Detect which cell encompasses the target text, then output its [X, Y] center coordinate. 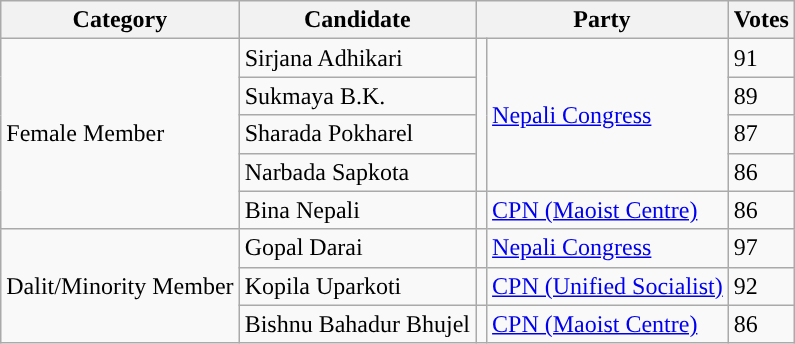
Candidate [357, 20]
97 [761, 248]
87 [761, 134]
Bishnu Bahadur Bhujel [357, 324]
Bina Nepali [357, 210]
92 [761, 286]
Sharada Pokharel [357, 134]
Dalit/Minority Member [120, 286]
Votes [761, 20]
Party [602, 20]
Narbada Sapkota [357, 172]
89 [761, 96]
Sirjana Adhikari [357, 58]
Sukmaya B.K. [357, 96]
Category [120, 20]
91 [761, 58]
Female Member [120, 134]
Kopila Uparkoti [357, 286]
Gopal Darai [357, 248]
CPN (Unified Socialist) [608, 286]
